Identify which cell holds the provided text, then report its (x, y) central coordinate. 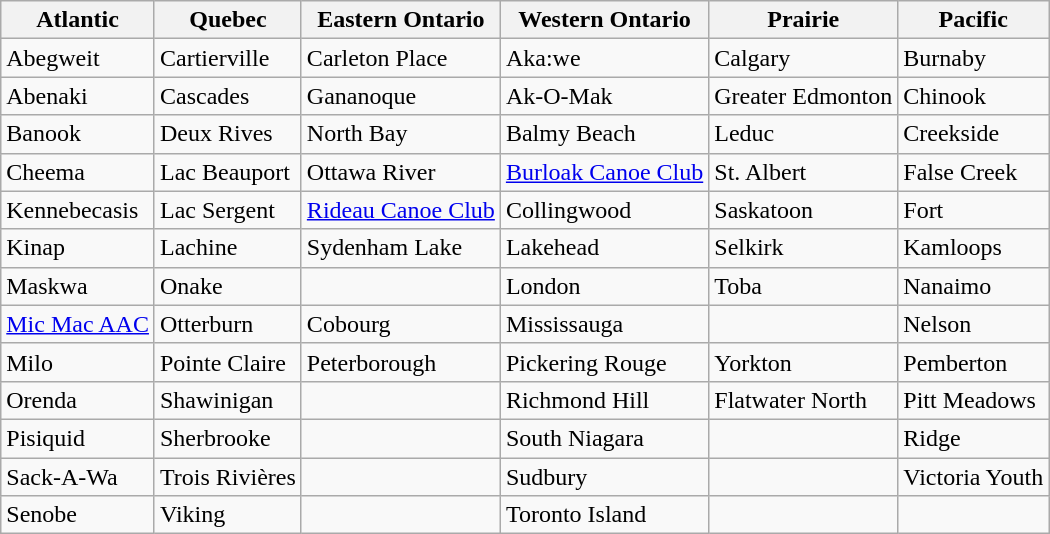
Toronto Island (604, 515)
Lakehead (604, 248)
Toba (804, 286)
Balmy Beach (604, 134)
Deux Rives (228, 134)
Burloak Canoe Club (604, 172)
Nanaimo (974, 286)
Chinook (974, 96)
Viking (228, 515)
Ak-O-Mak (604, 96)
Banook (78, 134)
Eastern Ontario (400, 20)
Sudbury (604, 477)
Otterburn (228, 324)
Lachine (228, 248)
Western Ontario (604, 20)
Cartierville (228, 58)
Sherbrooke (228, 438)
Mic Mac AAC (78, 324)
Orenda (78, 400)
Lac Sergent (228, 210)
Pitt Meadows (974, 400)
Aka:we (604, 58)
Abenaki (78, 96)
Kinap (78, 248)
St. Albert (804, 172)
Ridge (974, 438)
Sack-A-Wa (78, 477)
Peterborough (400, 362)
Prairie (804, 20)
Kamloops (974, 248)
Shawinigan (228, 400)
Cheema (78, 172)
Cobourg (400, 324)
Gananoque (400, 96)
Atlantic (78, 20)
Sydenham Lake (400, 248)
Carleton Place (400, 58)
Trois Rivières (228, 477)
South Niagara (604, 438)
Fort (974, 210)
Pointe Claire (228, 362)
Cascades (228, 96)
Mississauga (604, 324)
Pisiquid (78, 438)
False Creek (974, 172)
Saskatoon (804, 210)
Onake (228, 286)
Richmond Hill (604, 400)
Creekside (974, 134)
Pacific (974, 20)
Leduc (804, 134)
Victoria Youth (974, 477)
Quebec (228, 20)
London (604, 286)
Yorkton (804, 362)
Ottawa River (400, 172)
Selkirk (804, 248)
Greater Edmonton (804, 96)
Kennebecasis (78, 210)
Lac Beauport (228, 172)
North Bay (400, 134)
Pemberton (974, 362)
Senobe (78, 515)
Collingwood (604, 210)
Flatwater North (804, 400)
Pickering Rouge (604, 362)
Nelson (974, 324)
Milo (78, 362)
Maskwa (78, 286)
Burnaby (974, 58)
Rideau Canoe Club (400, 210)
Calgary (804, 58)
Abegweit (78, 58)
